Identify which cell holds the provided text, then report its (x, y) central coordinate. 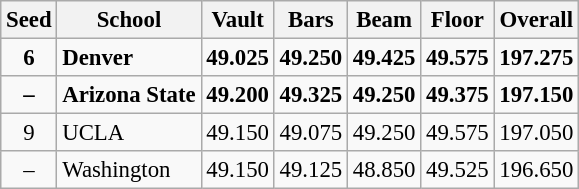
Beam (384, 20)
School (129, 20)
49.200 (238, 95)
49.425 (384, 58)
49.375 (458, 95)
49.125 (310, 170)
Arizona State (129, 95)
49.025 (238, 58)
49.325 (310, 95)
Floor (458, 20)
UCLA (129, 133)
Washington (129, 170)
49.525 (458, 170)
196.650 (536, 170)
Overall (536, 20)
Bars (310, 20)
Seed (29, 20)
197.050 (536, 133)
197.275 (536, 58)
Denver (129, 58)
49.075 (310, 133)
9 (29, 133)
Vault (238, 20)
6 (29, 58)
48.850 (384, 170)
197.150 (536, 95)
